Determine the (X, Y) coordinate at the center of the cell enclosing the given text.  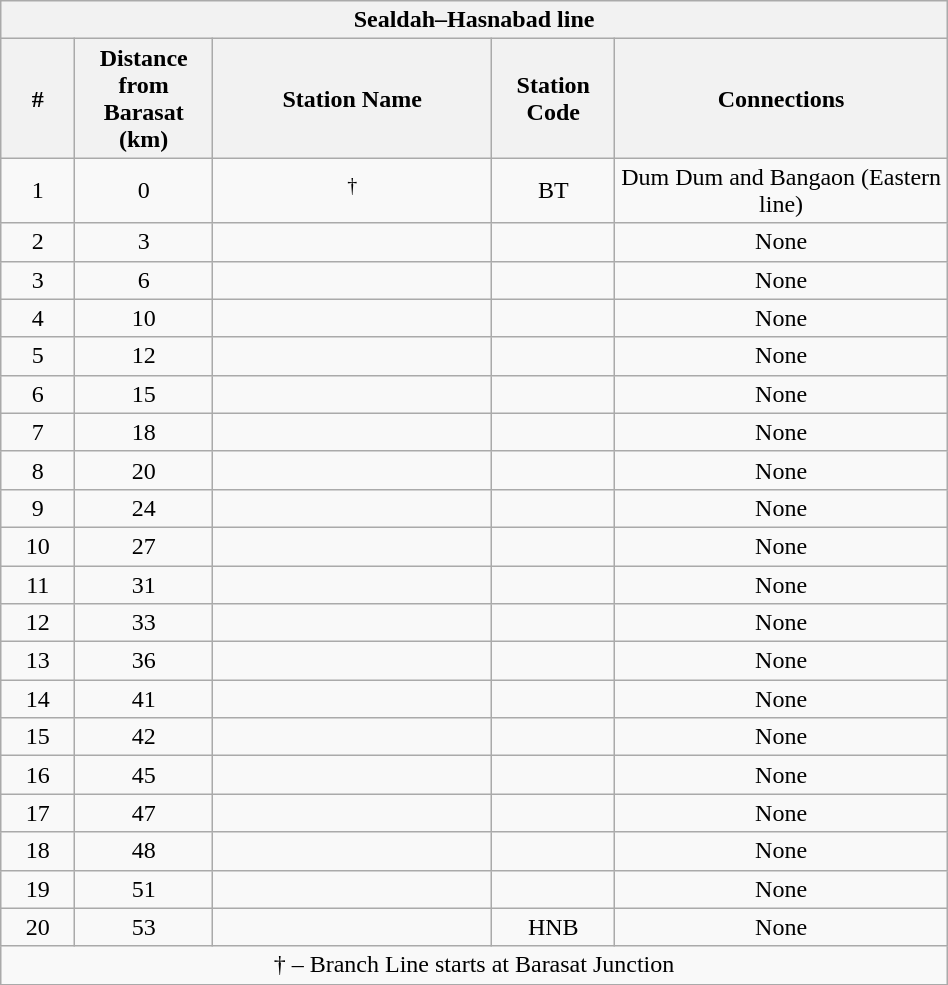
16 (38, 775)
45 (144, 775)
† – Branch Line starts at Barasat Junction (474, 965)
14 (38, 699)
24 (144, 508)
HNB (554, 927)
Station Code (554, 98)
51 (144, 889)
42 (144, 737)
Connections (781, 98)
Dum Dum and Bangaon (Eastern line) (781, 190)
31 (144, 585)
13 (38, 661)
† (352, 190)
2 (38, 242)
36 (144, 661)
Sealdah–Hasnabad line (474, 20)
Distance from Barasat (km) (144, 98)
47 (144, 813)
8 (38, 470)
BT (554, 190)
# (38, 98)
27 (144, 546)
33 (144, 623)
41 (144, 699)
4 (38, 318)
7 (38, 432)
53 (144, 927)
0 (144, 190)
1 (38, 190)
5 (38, 356)
48 (144, 851)
11 (38, 585)
17 (38, 813)
9 (38, 508)
Station Name (352, 98)
19 (38, 889)
